Pinpoint the cell where the given text exists, returning its [x, y] midpoint coordinate. 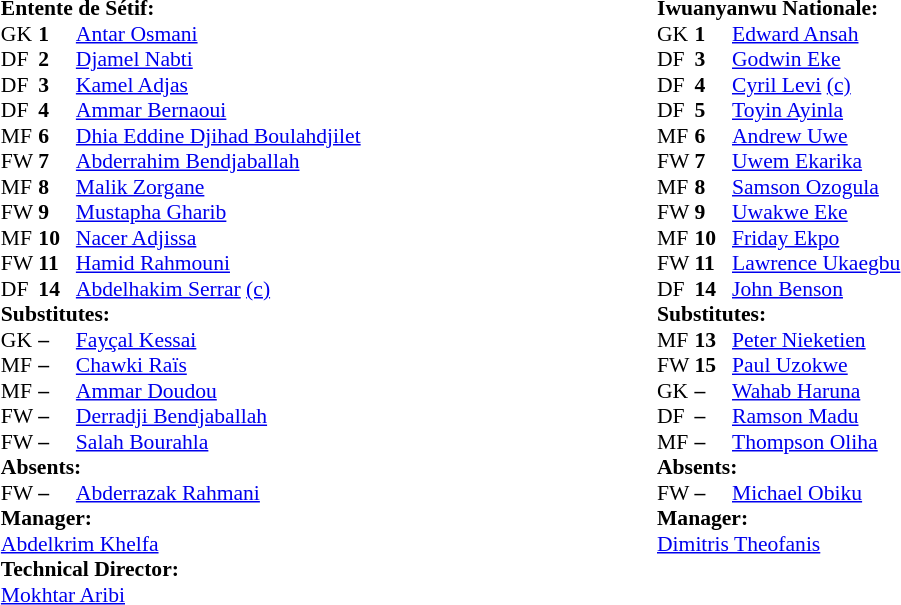
Michael Obiku [816, 493]
Friday Ekpo [816, 238]
Abdelkrim Khelfa [181, 544]
Ammar Bernaoui [218, 111]
Thompson Oliha [816, 442]
Abderrazak Rahmani [218, 493]
Uwakwe Eke [816, 213]
2 [57, 59]
Dhia Eddine Djihad Boulahdjilet [218, 136]
Chawki Raïs [218, 365]
Andrew Uwe [816, 136]
Technical Director: [181, 569]
Ammar Doudou [218, 391]
Salah Bourahla [218, 442]
Fayçal Kessai [218, 340]
5 [713, 111]
Hamid Rahmouni [218, 263]
Peter Nieketien [816, 340]
15 [713, 365]
Paul Uzokwe [816, 365]
Cyril Levi (c) [816, 85]
Djamel Nabti [218, 59]
Nacer Adjissa [218, 238]
Edward Ansah [816, 34]
Toyin Ayinla [816, 111]
Kamel Adjas [218, 85]
Abdelhakim Serrar (c) [218, 289]
Samson Ozogula [816, 187]
Lawrence Ukaegbu [816, 263]
Mustapha Gharib [218, 213]
Uwem Ekarika [816, 161]
Antar Osmani [218, 34]
Ramson Madu [816, 417]
Wahab Haruna [816, 391]
Godwin Eke [816, 59]
13 [713, 340]
John Benson [816, 289]
Abderrahim Bendjaballah [218, 161]
Malik Zorgane [218, 187]
Derradji Bendjaballah [218, 417]
Dimitris Theofanis [778, 544]
